Determine the (x, y) coordinate at the center of the cell enclosing the given text.  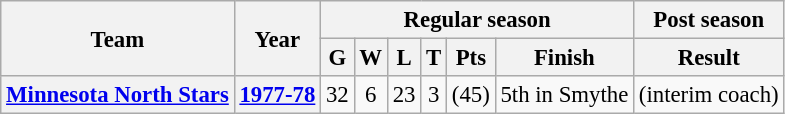
(45) (472, 95)
W (370, 58)
Pts (472, 58)
T (434, 58)
1977-78 (278, 95)
Finish (564, 58)
Year (278, 38)
5th in Smythe (564, 95)
6 (370, 95)
32 (338, 95)
23 (404, 95)
L (404, 58)
Minnesota North Stars (118, 95)
G (338, 58)
Regular season (478, 20)
Team (118, 38)
(interim coach) (709, 95)
Post season (709, 20)
3 (434, 95)
Result (709, 58)
